Provide the (x, y) coordinate of the cell's center where the given text is located.  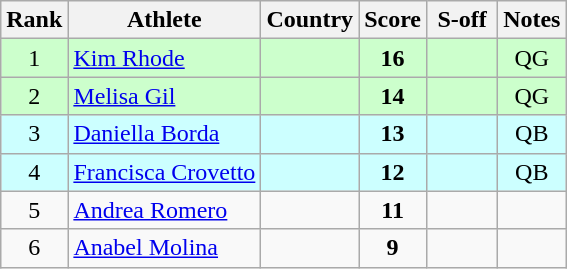
6 (34, 248)
4 (34, 172)
Anabel Molina (164, 248)
1 (34, 58)
11 (393, 210)
9 (393, 248)
S-off (462, 20)
Rank (34, 20)
Daniella Borda (164, 134)
Melisa Gil (164, 96)
Kim Rhode (164, 58)
2 (34, 96)
Score (393, 20)
14 (393, 96)
5 (34, 210)
13 (393, 134)
Andrea Romero (164, 210)
16 (393, 58)
Francisca Crovetto (164, 172)
Notes (532, 20)
12 (393, 172)
Athlete (164, 20)
Country (310, 20)
3 (34, 134)
